Determine the (X, Y) coordinate at the center of the cell enclosing the given text.  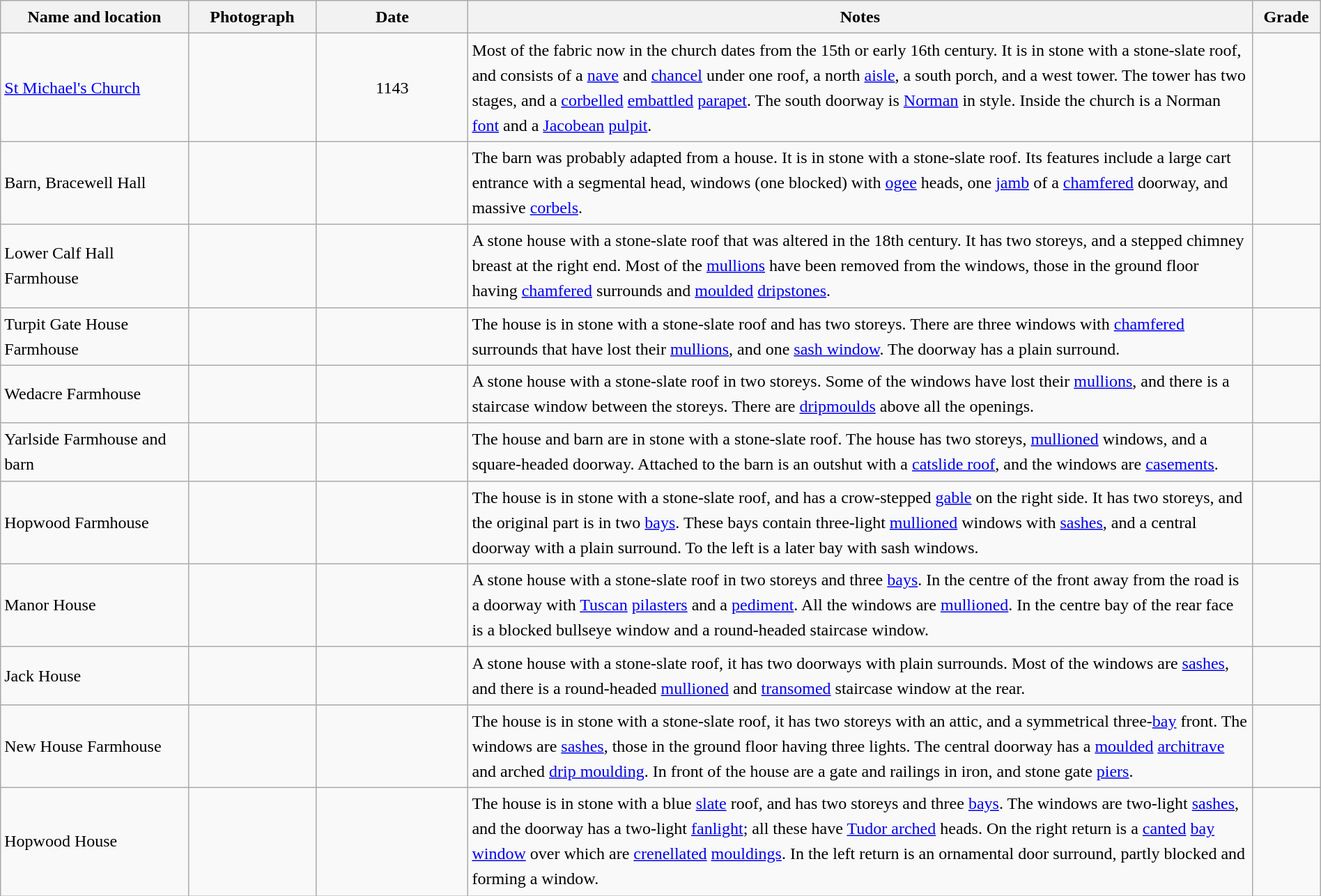
St Michael's Church (95, 88)
Turpit Gate House Farmhouse (95, 336)
Notes (860, 17)
Yarlside Farmhouse and barn (95, 451)
Photograph (252, 17)
Date (392, 17)
Name and location (95, 17)
Barn, Bracewell Hall (95, 183)
Wedacre Farmhouse (95, 394)
Lower Calf Hall Farmhouse (95, 266)
Jack House (95, 676)
Hopwood House (95, 842)
Manor House (95, 605)
1143 (392, 88)
Grade (1286, 17)
New House Farmhouse (95, 746)
Hopwood Farmhouse (95, 523)
